Extract the (x, y) coordinate from the center of the cell holding the provided text.  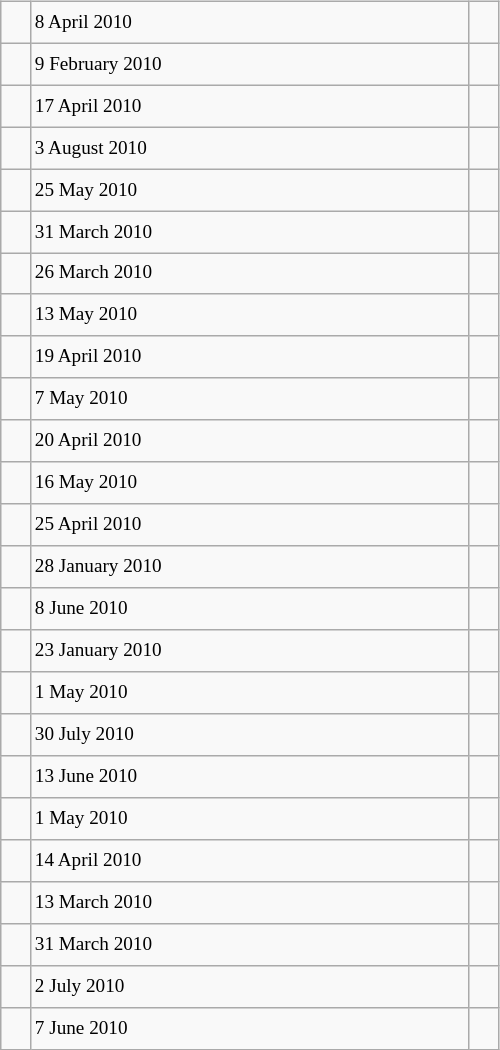
2 July 2010 (250, 986)
20 April 2010 (250, 441)
7 May 2010 (250, 399)
13 March 2010 (250, 902)
30 July 2010 (250, 735)
8 June 2010 (250, 609)
19 April 2010 (250, 357)
25 April 2010 (250, 525)
23 January 2010 (250, 651)
13 June 2010 (250, 777)
8 April 2010 (250, 22)
25 May 2010 (250, 190)
3 August 2010 (250, 148)
17 April 2010 (250, 106)
7 June 2010 (250, 1028)
13 May 2010 (250, 315)
16 May 2010 (250, 483)
28 January 2010 (250, 567)
26 March 2010 (250, 274)
9 February 2010 (250, 64)
14 April 2010 (250, 861)
